Find where the given text appears and provide that cell's center as [x, y] coordinate. 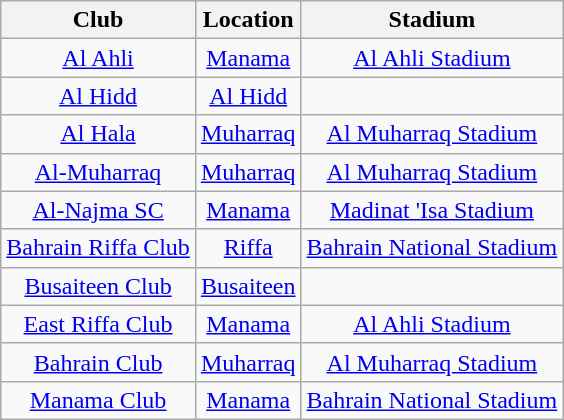
Madinat 'Isa Stadium [432, 210]
Stadium [432, 20]
Manama Club [98, 400]
Al Hala [98, 134]
Al Ahli [98, 58]
Bahrain Club [98, 362]
Al-Muharraq [98, 172]
Bahrain Riffa Club [98, 248]
Busaiteen [248, 286]
Al-Najma SC [98, 210]
Location [248, 20]
Busaiteen Club [98, 286]
Club [98, 20]
Riffa [248, 248]
East Riffa Club [98, 324]
